Detect which cell encompasses the target text, then output its [X, Y] center coordinate. 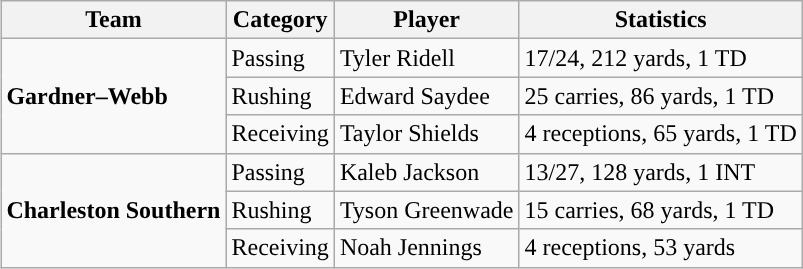
Charleston Southern [114, 210]
4 receptions, 53 yards [660, 248]
Tyler Ridell [426, 58]
17/24, 212 yards, 1 TD [660, 58]
Team [114, 20]
13/27, 128 yards, 1 INT [660, 172]
Tyson Greenwade [426, 210]
Noah Jennings [426, 248]
Category [280, 20]
4 receptions, 65 yards, 1 TD [660, 134]
Gardner–Webb [114, 96]
Edward Saydee [426, 96]
25 carries, 86 yards, 1 TD [660, 96]
Kaleb Jackson [426, 172]
Player [426, 20]
15 carries, 68 yards, 1 TD [660, 210]
Taylor Shields [426, 134]
Statistics [660, 20]
